Provide the [x, y] coordinate of the cell's center where the given text is located.  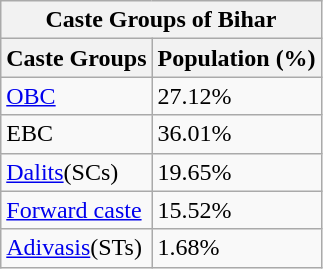
15.52% [236, 210]
Adivasis(STs) [76, 248]
Caste Groups of Bihar [161, 20]
1.68% [236, 248]
19.65% [236, 172]
Caste Groups [76, 58]
Population (%) [236, 58]
OBC [76, 96]
EBC [76, 134]
Forward caste [76, 210]
27.12% [236, 96]
Dalits(SCs) [76, 172]
36.01% [236, 134]
